Return the (X, Y) coordinate for the center point of the cell that contains the specified text.  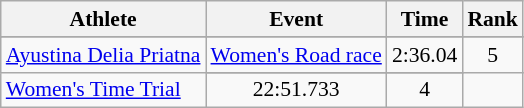
Time (424, 19)
Women's Time Trial (104, 90)
5 (492, 55)
22:51.733 (296, 90)
Rank (492, 19)
Event (296, 19)
4 (424, 90)
2:36.04 (424, 55)
Women's Road race (296, 55)
Athlete (104, 19)
Ayustina Delia Priatna (104, 55)
